Locate the cell with the specified text and output its [x, y] center coordinate. 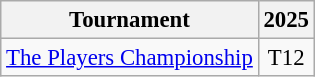
T12 [286, 58]
2025 [286, 20]
Tournament [130, 20]
The Players Championship [130, 58]
